Locate the cell with the specified text and output its [x, y] center coordinate. 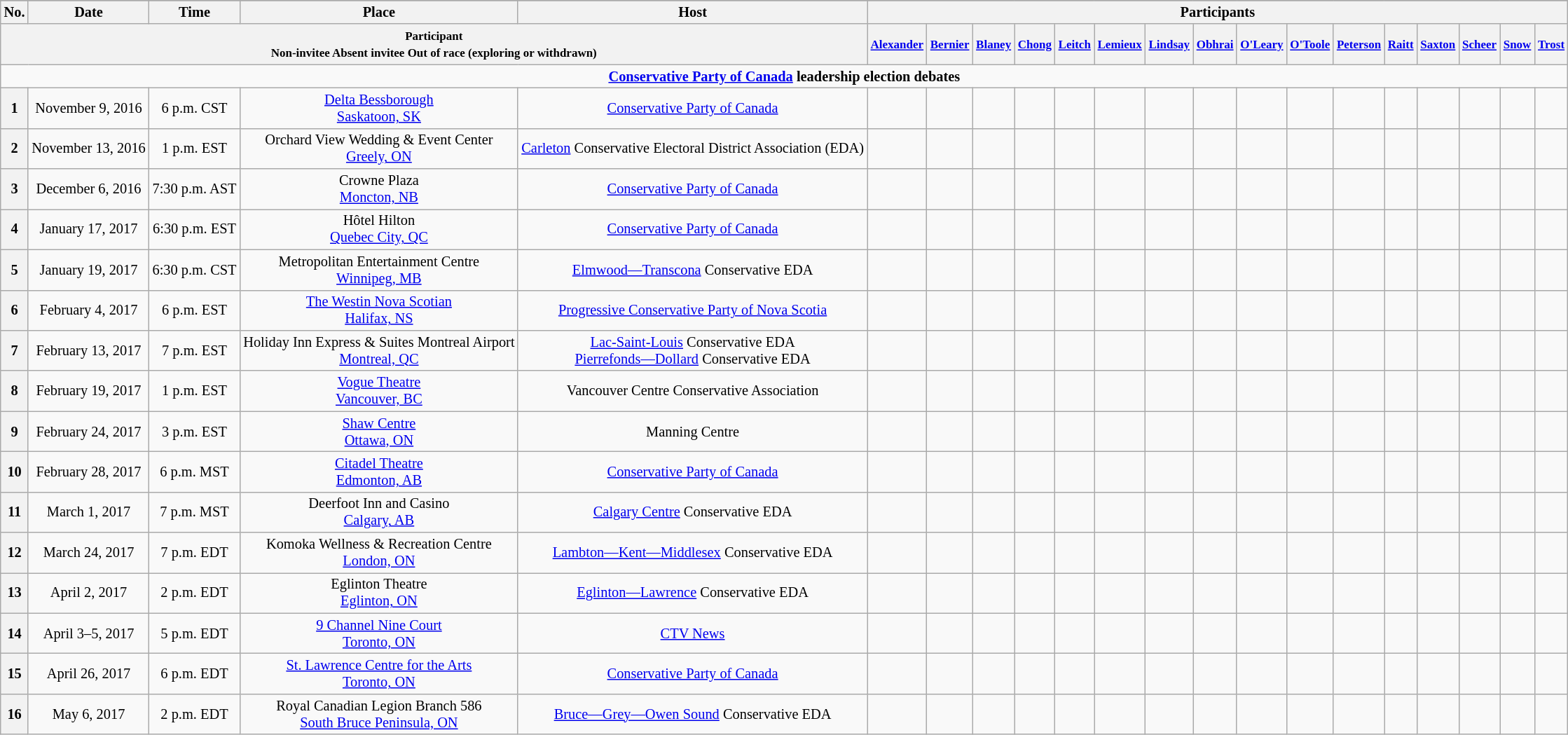
Bernier [950, 44]
May 6, 2017 [88, 714]
Elmwood—Transcona Conservative EDA [692, 270]
6 p.m. MST [195, 472]
5 [15, 270]
7 p.m. EDT [195, 553]
Time [195, 12]
7 p.m. MST [195, 512]
April 2, 2017 [88, 593]
Host [692, 12]
3 [15, 189]
Orchard View Wedding & Event CenterGreely, ON [378, 149]
Peterson [1359, 44]
Progressive Conservative Party of Nova Scotia [692, 310]
Date [88, 12]
Participant Non-invitee Absent invitee Out of race (exploring or withdrawn) [434, 44]
Vancouver Centre Conservative Association [692, 391]
10 [15, 472]
February 19, 2017 [88, 391]
13 [15, 593]
Manning Centre [692, 432]
Leitch [1075, 44]
November 13, 2016 [88, 149]
O'Toole [1310, 44]
Bruce—Grey—Owen Sound Conservative EDA [692, 714]
April 3–5, 2017 [88, 633]
Lac-Saint-Louis Conservative EDAPierrefonds—Dollard Conservative EDA [692, 350]
1 [15, 108]
Lemieux [1120, 44]
2 [15, 149]
Scheer [1480, 44]
Lambton—Kent—Middlesex Conservative EDA [692, 553]
March 1, 2017 [88, 512]
Carleton Conservative Electoral District Association (EDA) [692, 149]
6 [15, 310]
Calgary Centre Conservative EDA [692, 512]
Snow [1518, 44]
6 p.m. EST [195, 310]
6 p.m. CST [195, 108]
February 24, 2017 [88, 432]
Saxton [1438, 44]
The Westin Nova ScotianHalifax, NS [378, 310]
Royal Canadian Legion Branch 586 South Bruce Peninsula, ON [378, 714]
March 24, 2017 [88, 553]
January 19, 2017 [88, 270]
February 28, 2017 [88, 472]
4 [15, 229]
CTV News [692, 633]
Crowne PlazaMoncton, NB [378, 189]
Raitt [1401, 44]
16 [15, 714]
Participants [1218, 12]
Place [378, 12]
Eglinton—Lawrence Conservative EDA [692, 593]
Citadel TheatreEdmonton, AB [378, 472]
Obhrai [1215, 44]
November 9, 2016 [88, 108]
April 26, 2017 [88, 673]
Lindsay [1169, 44]
Hôtel Hilton Quebec City, QC [378, 229]
Trost [1551, 44]
9 Channel Nine CourtToronto, ON [378, 633]
6:30 p.m. EST [195, 229]
8 [15, 391]
Delta BessboroughSaskatoon, SK [378, 108]
9 [15, 432]
February 13, 2017 [88, 350]
December 6, 2016 [88, 189]
11 [15, 512]
Shaw CentreOttawa, ON [378, 432]
7:30 p.m. AST [195, 189]
5 p.m. EDT [195, 633]
Conservative Party of Canada leadership election debates [785, 76]
14 [15, 633]
12 [15, 553]
St. Lawrence Centre for the Arts Toronto, ON [378, 673]
Metropolitan Entertainment CentreWinnipeg, MB [378, 270]
Blaney [993, 44]
6:30 p.m. CST [195, 270]
7 p.m. EST [195, 350]
January 17, 2017 [88, 229]
O'Leary [1261, 44]
Vogue TheatreVancouver, BC [378, 391]
Komoka Wellness & Recreation CentreLondon, ON [378, 553]
Deerfoot Inn and CasinoCalgary, AB [378, 512]
Alexander [897, 44]
Holiday Inn Express & Suites Montreal AirportMontreal, QC [378, 350]
7 [15, 350]
No. [15, 12]
February 4, 2017 [88, 310]
Chong [1035, 44]
6 p.m. EDT [195, 673]
15 [15, 673]
3 p.m. EST [195, 432]
Eglinton TheatreEglinton, ON [378, 593]
